Find where the given text appears and provide that cell's center as (X, Y) coordinate. 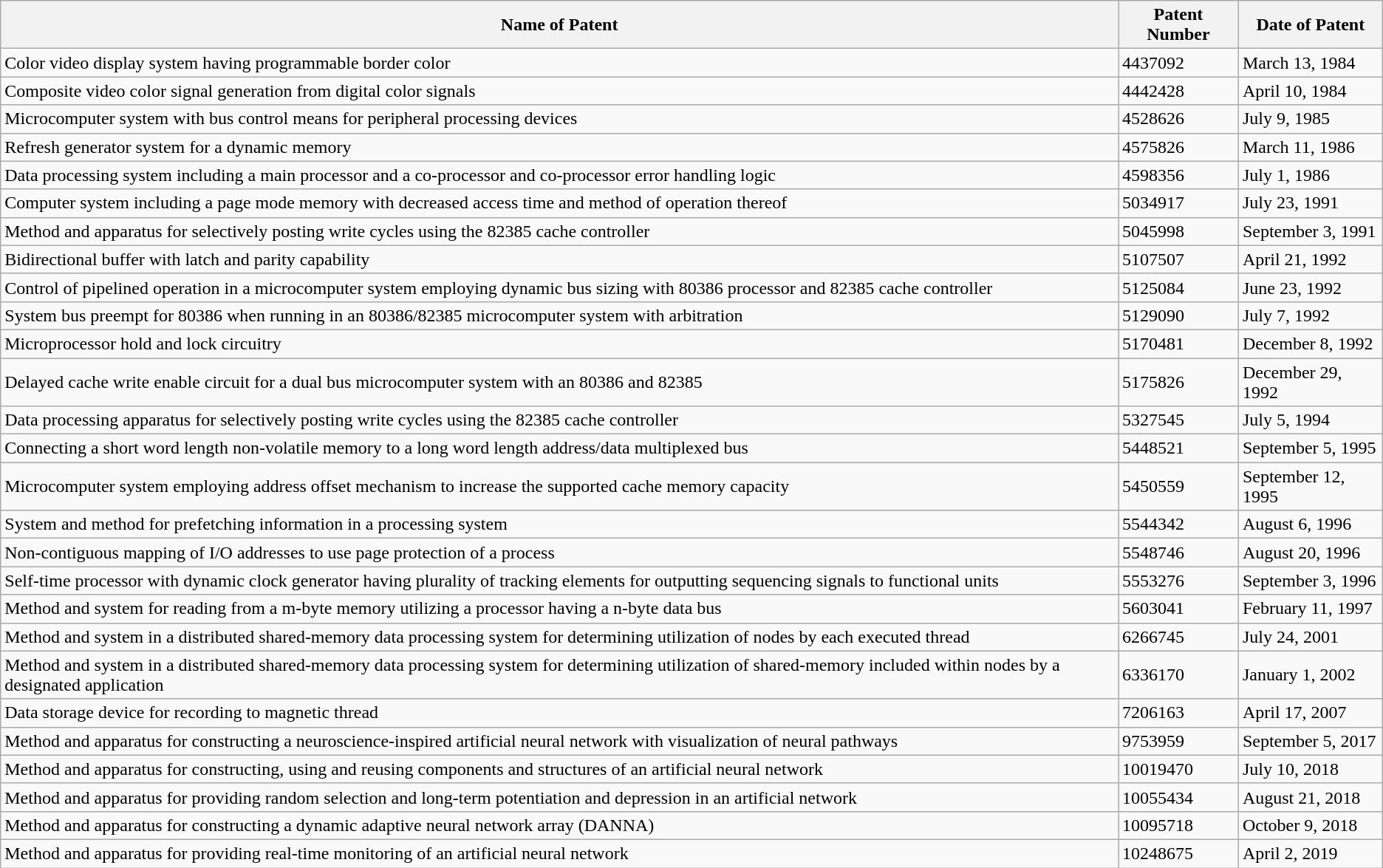
Method and apparatus for constructing, using and reusing components and structures of an artificial neural network (560, 769)
September 5, 2017 (1311, 741)
5448521 (1179, 448)
4528626 (1179, 119)
6336170 (1179, 675)
System bus preempt for 80386 when running in an 80386/82385 microcomputer system with arbitration (560, 315)
April 2, 2019 (1311, 853)
August 21, 2018 (1311, 797)
July 9, 1985 (1311, 119)
February 11, 1997 (1311, 609)
Method and apparatus for providing real-time monitoring of an artificial neural network (560, 853)
October 9, 2018 (1311, 825)
Data processing apparatus for selectively posting write cycles using the 82385 cache controller (560, 420)
4598356 (1179, 175)
Composite video color signal generation from digital color signals (560, 91)
5553276 (1179, 581)
Method and system in a distributed shared-memory data processing system for determining utilization of nodes by each executed thread (560, 637)
5450559 (1179, 486)
September 5, 1995 (1311, 448)
Data processing system including a main processor and a co-processor and co-processor error handling logic (560, 175)
5045998 (1179, 231)
July 24, 2001 (1311, 637)
Delayed cache write enable circuit for a dual bus microcomputer system with an 80386 and 82385 (560, 381)
Bidirectional buffer with latch and parity capability (560, 259)
September 3, 1996 (1311, 581)
September 12, 1995 (1311, 486)
5327545 (1179, 420)
August 6, 1996 (1311, 524)
Name of Patent (560, 25)
June 23, 1992 (1311, 287)
10019470 (1179, 769)
Connecting a short word length non-volatile memory to a long word length address/data multiplexed bus (560, 448)
5034917 (1179, 203)
5129090 (1179, 315)
6266745 (1179, 637)
July 7, 1992 (1311, 315)
Date of Patent (1311, 25)
Data storage device for recording to magnetic thread (560, 713)
July 5, 1994 (1311, 420)
5175826 (1179, 381)
April 10, 1984 (1311, 91)
Non-contiguous mapping of I/O addresses to use page protection of a process (560, 553)
Refresh generator system for a dynamic memory (560, 147)
December 8, 1992 (1311, 344)
5544342 (1179, 524)
4575826 (1179, 147)
September 3, 1991 (1311, 231)
Microcomputer system with bus control means for peripheral processing devices (560, 119)
Control of pipelined operation in a microcomputer system employing dynamic bus sizing with 80386 processor and 82385 cache controller (560, 287)
5548746 (1179, 553)
April 17, 2007 (1311, 713)
10055434 (1179, 797)
Microcomputer system employing address offset mechanism to increase the supported cache memory capacity (560, 486)
Method and apparatus for constructing a neuroscience-inspired artificial neural network with visualization of neural pathways (560, 741)
9753959 (1179, 741)
10095718 (1179, 825)
July 10, 2018 (1311, 769)
4437092 (1179, 63)
10248675 (1179, 853)
System and method for prefetching information in a processing system (560, 524)
Microprocessor hold and lock circuitry (560, 344)
January 1, 2002 (1311, 675)
March 11, 1986 (1311, 147)
December 29, 1992 (1311, 381)
5603041 (1179, 609)
5125084 (1179, 287)
Method and apparatus for providing random selection and long-term potentiation and depression in an artificial network (560, 797)
Color video display system having programmable border color (560, 63)
5107507 (1179, 259)
Patent Number (1179, 25)
April 21, 1992 (1311, 259)
5170481 (1179, 344)
Method and system for reading from a m-byte memory utilizing a processor having a n-byte data bus (560, 609)
Method and apparatus for selectively posting write cycles using the 82385 cache controller (560, 231)
July 23, 1991 (1311, 203)
4442428 (1179, 91)
Self-time processor with dynamic clock generator having plurality of tracking elements for outputting sequencing signals to functional units (560, 581)
July 1, 1986 (1311, 175)
March 13, 1984 (1311, 63)
Computer system including a page mode memory with decreased access time and method of operation thereof (560, 203)
Method and apparatus for constructing a dynamic adaptive neural network array (DANNA) (560, 825)
7206163 (1179, 713)
August 20, 1996 (1311, 553)
